Find where the given text appears and provide that cell's center as [x, y] coordinate. 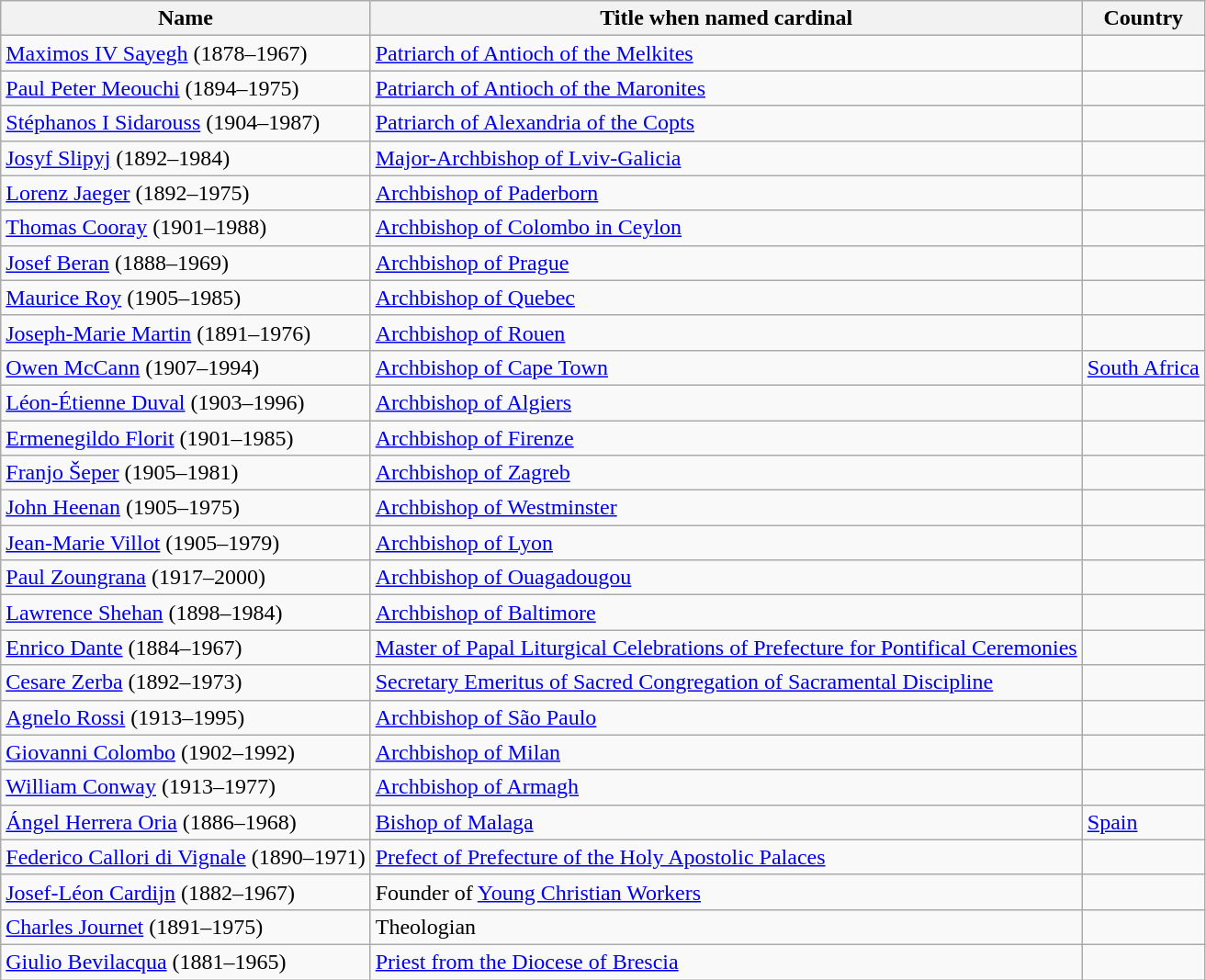
Charles Journet (1891–1975) [186, 927]
Maximos IV Sayegh (1878–1967) [186, 53]
Owen McCann (1907–1994) [186, 367]
Archbishop of Algiers [726, 402]
Léon-Étienne Duval (1903–1996) [186, 402]
Franjo Šeper (1905–1981) [186, 473]
Archbishop of Paderborn [726, 193]
Major-Archbishop of Lviv-Galicia [726, 158]
Prefect of Prefecture of the Holy Apostolic Palaces [726, 857]
Thomas Cooray (1901–1988) [186, 228]
Archbishop of Lyon [726, 543]
Archbishop of Westminster [726, 508]
Name [186, 18]
John Heenan (1905–1975) [186, 508]
Patriarch of Antioch of the Maronites [726, 88]
Enrico Dante (1884–1967) [186, 648]
Archbishop of Cape Town [726, 367]
Josef Beran (1888–1969) [186, 263]
Archbishop of São Paulo [726, 717]
Priest from the Diocese of Brescia [726, 962]
Country [1143, 18]
Jean-Marie Villot (1905–1979) [186, 543]
Archbishop of Zagreb [726, 473]
Paul Peter Meouchi (1894–1975) [186, 88]
Patriarch of Antioch of the Melkites [726, 53]
Secretary Emeritus of Sacred Congregation of Sacramental Discipline [726, 682]
Archbishop of Ouagadougou [726, 578]
Giulio Bevilacqua (1881–1965) [186, 962]
William Conway (1913–1977) [186, 787]
Bishop of Malaga [726, 822]
Agnelo Rossi (1913–1995) [186, 717]
Archbishop of Prague [726, 263]
Founder of Young Christian Workers [726, 892]
Maurice Roy (1905–1985) [186, 298]
Paul Zoungrana (1917–2000) [186, 578]
Archbishop of Armagh [726, 787]
Giovanni Colombo (1902–1992) [186, 752]
Patriarch of Alexandria of the Copts [726, 123]
Archbishop of Colombo in Ceylon [726, 228]
Lawrence Shehan (1898–1984) [186, 613]
Lorenz Jaeger (1892–1975) [186, 193]
Federico Callori di Vignale (1890–1971) [186, 857]
Archbishop of Firenze [726, 438]
Archbishop of Rouen [726, 332]
Joseph-Marie Martin (1891–1976) [186, 332]
Title when named cardinal [726, 18]
Theologian [726, 927]
Archbishop of Quebec [726, 298]
Archbishop of Milan [726, 752]
Josef-Léon Cardijn (1882–1967) [186, 892]
Ermenegildo Florit (1901–1985) [186, 438]
Ángel Herrera Oria (1886–1968) [186, 822]
Spain [1143, 822]
Josyf Slipyj (1892–1984) [186, 158]
Cesare Zerba (1892–1973) [186, 682]
Master of Papal Liturgical Celebrations of Prefecture for Pontifical Ceremonies [726, 648]
Archbishop of Baltimore [726, 613]
South Africa [1143, 367]
Stéphanos I Sidarouss (1904–1987) [186, 123]
